Search for the cell housing the specified text and yield its [x, y] center coordinate. 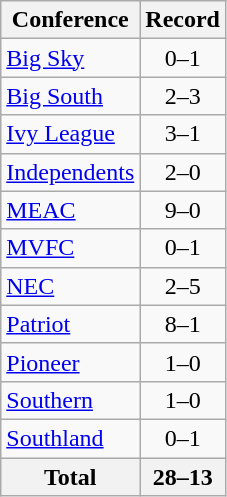
Conference [70, 20]
28–13 [183, 477]
MEAC [70, 210]
Record [183, 20]
3–1 [183, 134]
Total [70, 477]
MVFC [70, 248]
Southland [70, 438]
Patriot [70, 324]
2–0 [183, 172]
Southern [70, 400]
8–1 [183, 324]
9–0 [183, 210]
Pioneer [70, 362]
2–5 [183, 286]
Big South [70, 96]
Big Sky [70, 58]
Independents [70, 172]
Ivy League [70, 134]
2–3 [183, 96]
NEC [70, 286]
